Provide the [X, Y] coordinate of the cell's center where the given text is located.  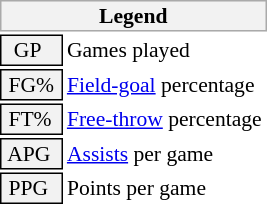
Free-throw percentage [166, 120]
FT% [31, 120]
GP [31, 50]
Points per game [166, 188]
Assists per game [166, 154]
FG% [31, 85]
PPG [31, 188]
Field-goal percentage [166, 85]
Games played [166, 50]
Legend [134, 16]
APG [31, 154]
